Determine the [x, y] coordinate at the center of the cell enclosing the given text.  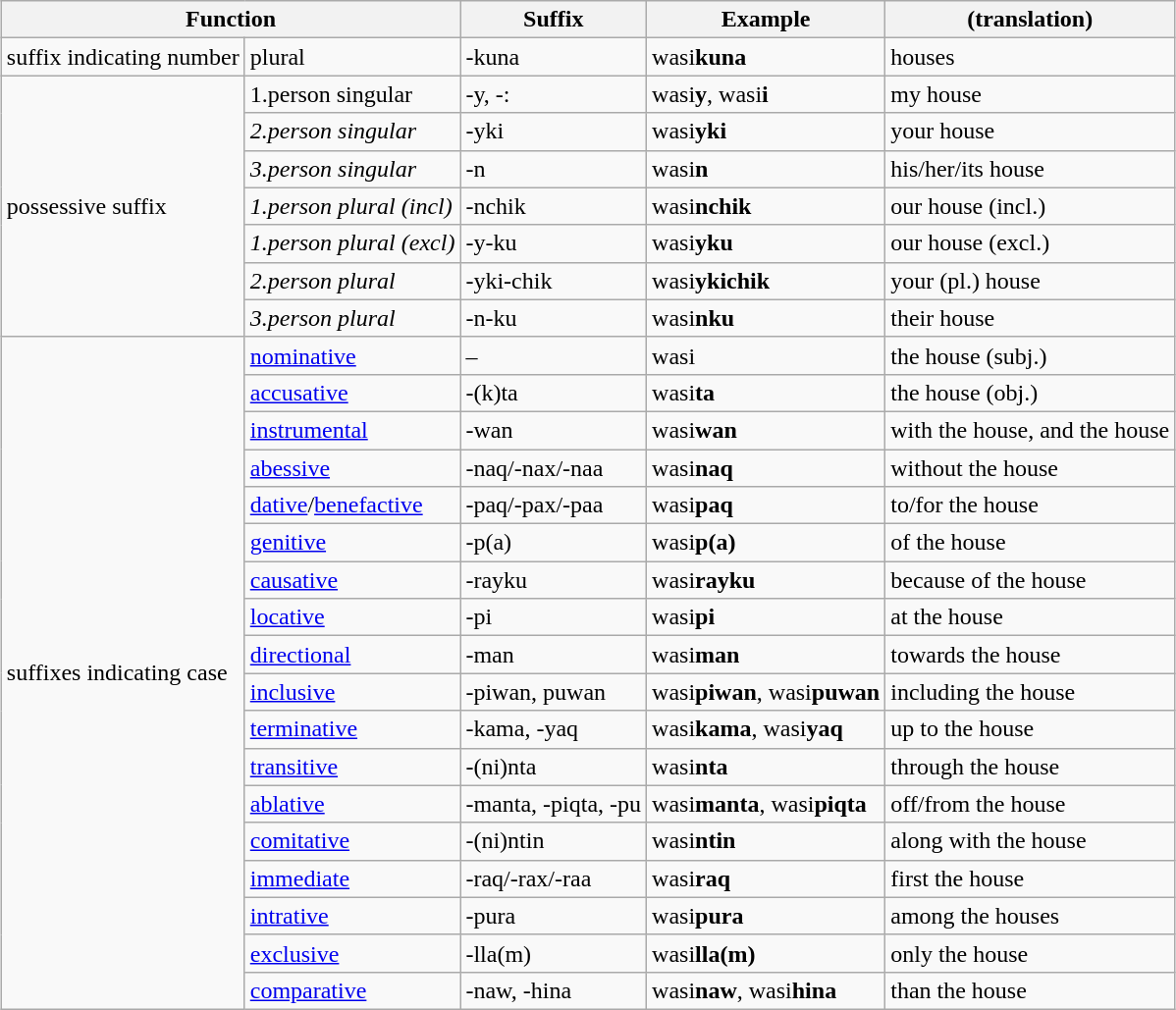
comparative [352, 990]
terminative [352, 729]
first the house [1031, 878]
-paq/-pax/-paa [554, 505]
their house [1031, 318]
my house [1031, 94]
-nchik [554, 206]
-pura [554, 916]
-kuna [554, 57]
transitive [352, 767]
wasiyku [766, 243]
up to the house [1031, 729]
3.person singular [352, 169]
intrative [352, 916]
-yki-chik [554, 281]
-lla(m) [554, 953]
without the house [1031, 468]
towards the house [1031, 655]
– [554, 355]
-n [554, 169]
through the house [1031, 767]
-piwan, puwan [554, 692]
off/from the house [1031, 804]
2.person plural [352, 281]
Example [766, 20]
wasipi [766, 617]
-(ni)ntin [554, 841]
1.person plural (incl) [352, 206]
genitive [352, 543]
locative [352, 617]
because of the house [1031, 580]
wasimanta, wasipiqta [766, 804]
among the houses [1031, 916]
wasiyki [766, 132]
wasiykichik [766, 281]
comitative [352, 841]
instrumental [352, 430]
3.person plural [352, 318]
wasilla(m) [766, 953]
wasikama, wasiyaq [766, 729]
wasita [766, 393]
-p(a) [554, 543]
our house (incl.) [1031, 206]
1.person plural (excl) [352, 243]
the house (subj.) [1031, 355]
abessive [352, 468]
wasipura [766, 916]
wasiraq [766, 878]
wasi [766, 355]
causative [352, 580]
-manta, -piqta, -pu [554, 804]
2.person singular [352, 132]
-n-ku [554, 318]
ablative [352, 804]
dative/benefactive [352, 505]
his/her/its house [1031, 169]
wasiman [766, 655]
wasinku [766, 318]
with the house, and the house [1031, 430]
wasip(a) [766, 543]
wasiwan [766, 430]
your house [1031, 132]
wasirayku [766, 580]
nominative [352, 355]
wasinaq [766, 468]
immediate [352, 878]
-wan [554, 430]
including the house [1031, 692]
inclusive [352, 692]
-yki [554, 132]
-naw, -hina [554, 990]
wasipaq [766, 505]
wasipiwan, wasipuwan [766, 692]
only the house [1031, 953]
(translation) [1031, 20]
wasin [766, 169]
our house (excl.) [1031, 243]
-(k)ta [554, 393]
-naq/-nax/-naa [554, 468]
your (pl.) house [1031, 281]
wasinchik [766, 206]
Suffix [554, 20]
exclusive [352, 953]
-(ni)nta [554, 767]
wasintin [766, 841]
houses [1031, 57]
-y-ku [554, 243]
Function [231, 20]
of the house [1031, 543]
to/for the house [1031, 505]
-raq/-rax/-raa [554, 878]
-man [554, 655]
possessive suffix [123, 206]
-kama, -yaq [554, 729]
the house (obj.) [1031, 393]
wasinta [766, 767]
-y, -: [554, 94]
than the house [1031, 990]
-pi [554, 617]
wasinaw, wasihina [766, 990]
suffix indicating number [123, 57]
wasikuna [766, 57]
at the house [1031, 617]
accusative [352, 393]
suffixes indicating case [123, 673]
1.person singular [352, 94]
wasiy, wasii [766, 94]
along with the house [1031, 841]
directional [352, 655]
plural [352, 57]
-rayku [554, 580]
